Return the (x, y) coordinate for the center point of the cell that contains the specified text.  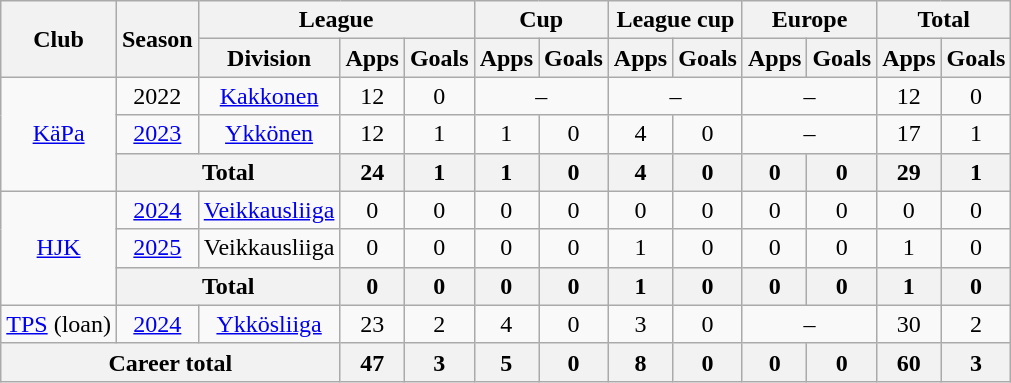
30 (909, 324)
2025 (157, 248)
Ykkönen (269, 134)
Europe (809, 20)
League cup (675, 20)
Club (59, 39)
HJK (59, 248)
2023 (157, 134)
8 (640, 362)
24 (372, 172)
League (336, 20)
29 (909, 172)
60 (909, 362)
KäPa (59, 134)
Ykkösliiga (269, 324)
17 (909, 134)
Career total (170, 362)
TPS (loan) (59, 324)
23 (372, 324)
Division (269, 58)
Cup (541, 20)
Season (157, 39)
5 (506, 362)
47 (372, 362)
2022 (157, 96)
Kakkonen (269, 96)
